Locate the cell with the specified text and output its (x, y) center coordinate. 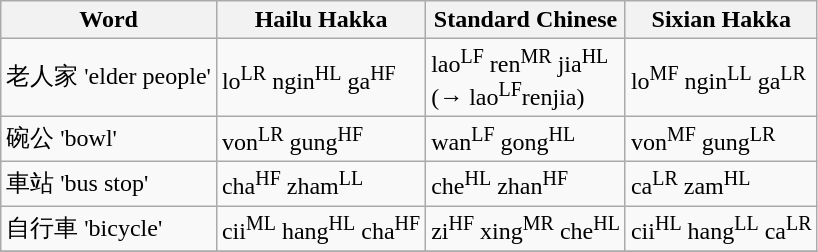
碗公 'bowl' (109, 140)
ciiML hangHL chaHF (320, 228)
ziHF xingMR cheHL (526, 228)
vonMF gungLR (721, 140)
vonLR gungHF (320, 140)
Sixian Hakka (721, 20)
loMF nginLL gaLR (721, 78)
chaHF zhamLL (320, 184)
老人家 'elder people' (109, 78)
自行車 'bicycle' (109, 228)
loLR nginHL gaHF (320, 78)
cheHL zhanHF (526, 184)
wanLF gongHL (526, 140)
車站 'bus stop' (109, 184)
ciiHL hangLL caLR (721, 228)
Standard Chinese (526, 20)
Word (109, 20)
laoLF renMR jiaHL(→ laoLFrenjia) (526, 78)
Hailu Hakka (320, 20)
caLR zamHL (721, 184)
